Search for the cell housing the specified text and yield its [x, y] center coordinate. 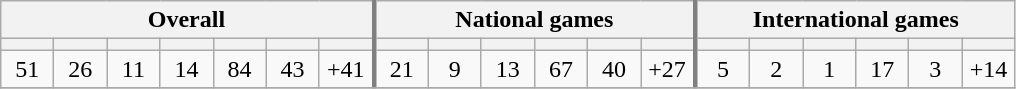
84 [240, 69]
11 [134, 69]
43 [292, 69]
26 [80, 69]
National games [534, 20]
13 [508, 69]
2 [776, 69]
+27 [668, 69]
+41 [346, 69]
21 [402, 69]
51 [28, 69]
3 [936, 69]
Overall [188, 20]
5 [722, 69]
17 [882, 69]
9 [454, 69]
40 [614, 69]
1 [830, 69]
67 [560, 69]
International games [855, 20]
14 [186, 69]
+14 [988, 69]
